Find where the given text appears and provide that cell's center as (x, y) coordinate. 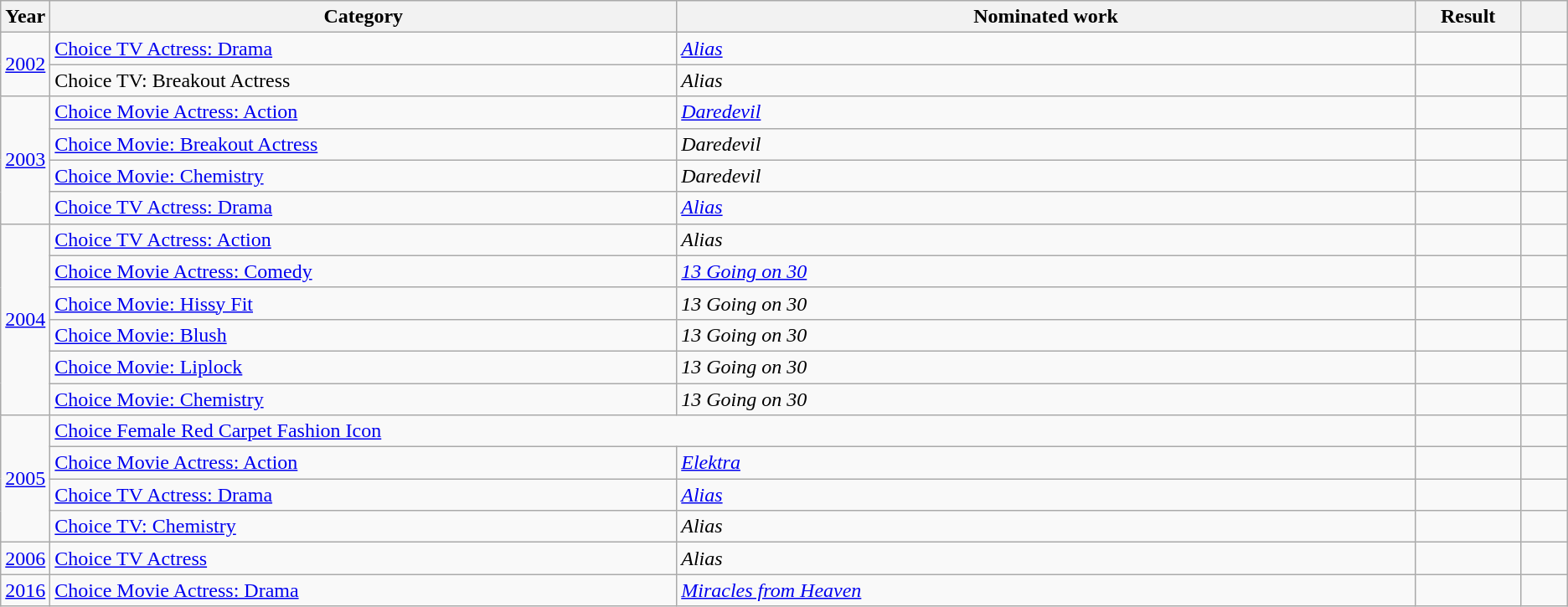
Elektra (1046, 463)
2002 (25, 64)
Choice Movie: Breakout Actress (364, 144)
Choice TV: Chemistry (364, 527)
Choice Movie Actress: Comedy (364, 271)
Category (364, 17)
Result (1467, 17)
Choice Movie: Hissy Fit (364, 303)
Miracles from Heaven (1046, 590)
2003 (25, 160)
Choice Movie: Blush (364, 335)
Choice TV: Breakout Actress (364, 80)
2016 (25, 590)
Choice Movie Actress: Drama (364, 590)
Year (25, 17)
2004 (25, 319)
Choice TV Actress: Action (364, 239)
Choice TV Actress (364, 558)
Nominated work (1046, 17)
Choice Female Red Carpet Fashion Icon (732, 431)
Choice Movie: Liplock (364, 367)
2005 (25, 479)
2006 (25, 558)
